Pinpoint the cell where the given text exists, returning its [x, y] midpoint coordinate. 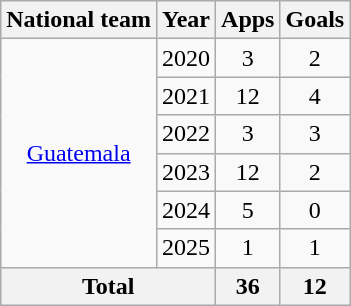
Goals [315, 20]
2025 [186, 248]
Year [186, 20]
2024 [186, 210]
National team [79, 20]
5 [248, 210]
4 [315, 96]
0 [315, 210]
Guatemala [79, 153]
Total [108, 286]
2023 [186, 172]
2022 [186, 134]
2021 [186, 96]
2020 [186, 58]
Apps [248, 20]
36 [248, 286]
